Extract the [x, y] coordinate from the center of the cell holding the provided text.  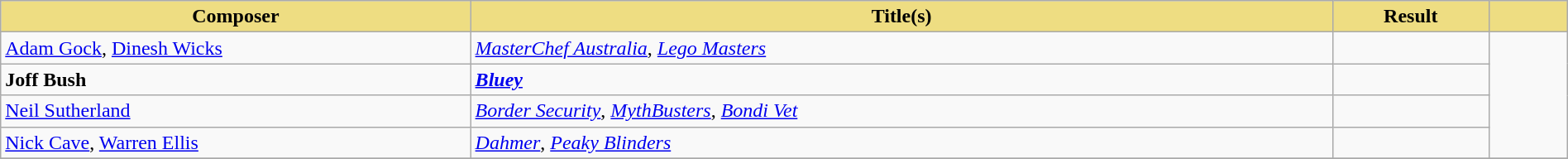
Neil Sutherland [236, 111]
Nick Cave, Warren Ellis [236, 142]
Joff Bush [236, 79]
Bluey [901, 79]
Adam Gock, Dinesh Wicks [236, 48]
Border Security, MythBusters, Bondi Vet [901, 111]
MasterChef Australia, Lego Masters [901, 48]
Title(s) [901, 17]
Dahmer, Peaky Blinders [901, 142]
Composer [236, 17]
Result [1411, 17]
